Locate the cell with the specified text and output its (x, y) center coordinate. 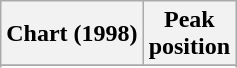
Chart (1998) (72, 34)
Peakposition (189, 34)
